From the cell containing the given text, extract its center point as (X, Y) coordinate. 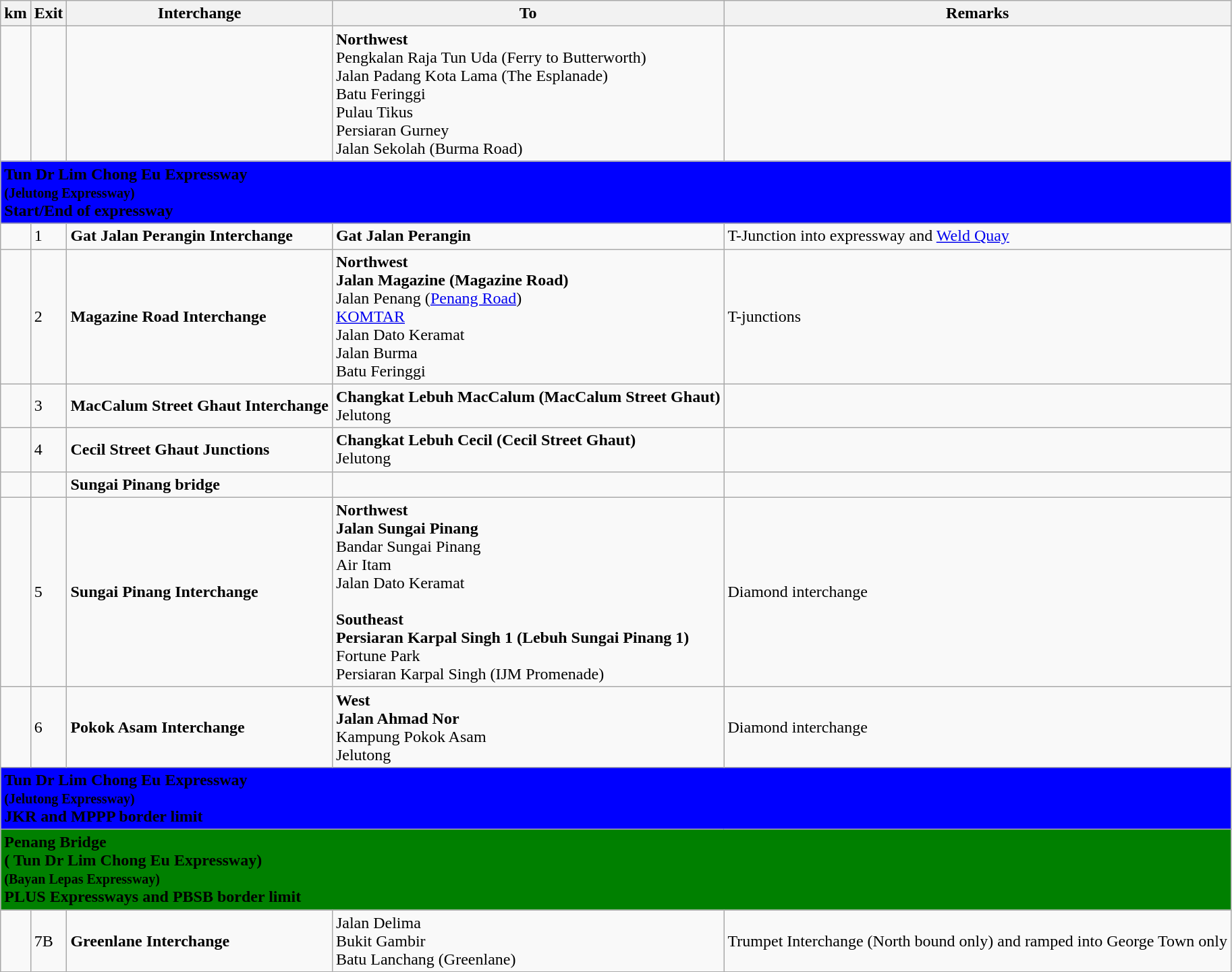
Cecil Street Ghaut Junctions (200, 449)
WestJalan Ahmad NorKampung Pokok AsamJelutong (528, 727)
Trumpet Interchange (North bound only) and ramped into George Town only (977, 940)
Tun Dr Lim Chong Eu Expressway(Jelutong Expressway)Start/End of expressway (616, 192)
km (16, 13)
T-junctions (977, 316)
Jalan DelimaBukit GambirBatu Lanchang (Greenlane) (528, 940)
5 (49, 592)
Changkat Lebuh Cecil (Cecil Street Ghaut)Jelutong (528, 449)
3 (49, 406)
Pokok Asam Interchange (200, 727)
Gat Jalan Perangin (528, 236)
6 (49, 727)
Penang Bridge( Tun Dr Lim Chong Eu Expressway)(Bayan Lepas Expressway)PLUS Expressways and PBSB border limit (616, 869)
2 (49, 316)
Magazine Road Interchange (200, 316)
MacCalum Street Ghaut Interchange (200, 406)
T-Junction into expressway and Weld Quay (977, 236)
Interchange (200, 13)
Sungai Pinang bridge (200, 484)
4 (49, 449)
7B (49, 940)
Gat Jalan Perangin Interchange (200, 236)
Exit (49, 13)
To (528, 13)
Greenlane Interchange (200, 940)
Sungai Pinang Interchange (200, 592)
1 (49, 236)
Remarks (977, 13)
NorthwestJalan Magazine (Magazine Road)Jalan Penang (Penang Road)KOMTARJalan Dato KeramatJalan BurmaBatu Feringgi (528, 316)
Tun Dr Lim Chong Eu Expressway(Jelutong Expressway)JKR and MPPP border limit (616, 798)
Changkat Lebuh MacCalum (MacCalum Street Ghaut)Jelutong (528, 406)
